Identify which cell holds the provided text, then report its (x, y) central coordinate. 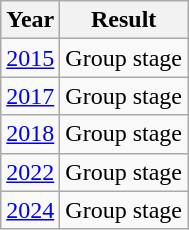
2018 (30, 134)
2017 (30, 96)
2022 (30, 172)
2015 (30, 58)
Result (124, 20)
Year (30, 20)
2024 (30, 210)
